Pinpoint the cell where the given text exists, returning its (X, Y) midpoint coordinate. 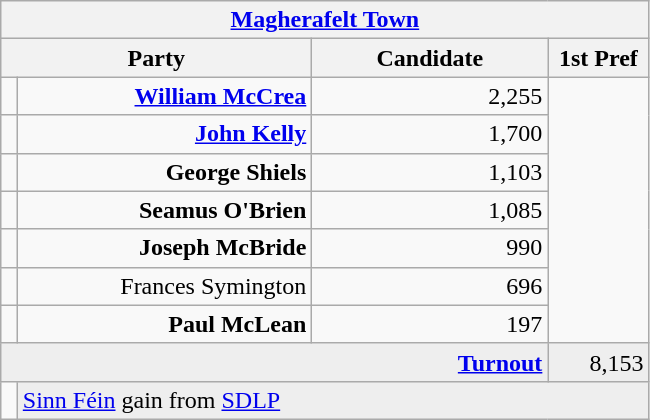
Joseph McBride (164, 248)
John Kelly (164, 134)
Party (156, 58)
Paul McLean (164, 324)
1,700 (430, 134)
1,103 (430, 172)
Candidate (430, 58)
1st Pref (598, 58)
Frances Symington (164, 286)
1,085 (430, 210)
696 (430, 286)
George Shiels (164, 172)
197 (430, 324)
Magherafelt Town (325, 20)
990 (430, 248)
2,255 (430, 96)
Turnout (274, 362)
8,153 (598, 362)
Seamus O'Brien (164, 210)
Sinn Féin gain from SDLP (333, 400)
William McCrea (164, 96)
